Capture the cell that displays the provided text and extract its [x, y] central coordinate. 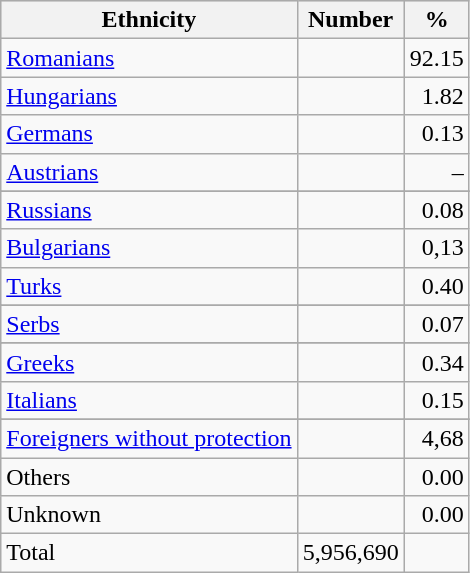
Bulgarians [149, 248]
Unknown [149, 515]
0.08 [436, 210]
0.15 [436, 400]
% [436, 20]
Germans [149, 134]
0.13 [436, 134]
Turks [149, 286]
Others [149, 477]
1.82 [436, 96]
Romanians [149, 58]
Serbs [149, 324]
92.15 [436, 58]
4,68 [436, 438]
Russians [149, 210]
0,13 [436, 248]
Total [149, 553]
Italians [149, 400]
Number [350, 20]
0.07 [436, 324]
5,956,690 [350, 553]
– [436, 172]
Greeks [149, 362]
Austrians [149, 172]
Foreigners without protection [149, 438]
0.40 [436, 286]
Ethnicity [149, 20]
0.34 [436, 362]
Hungarians [149, 96]
